Scan for the cell matching the given text and deliver its [X, Y] coordinate at center. 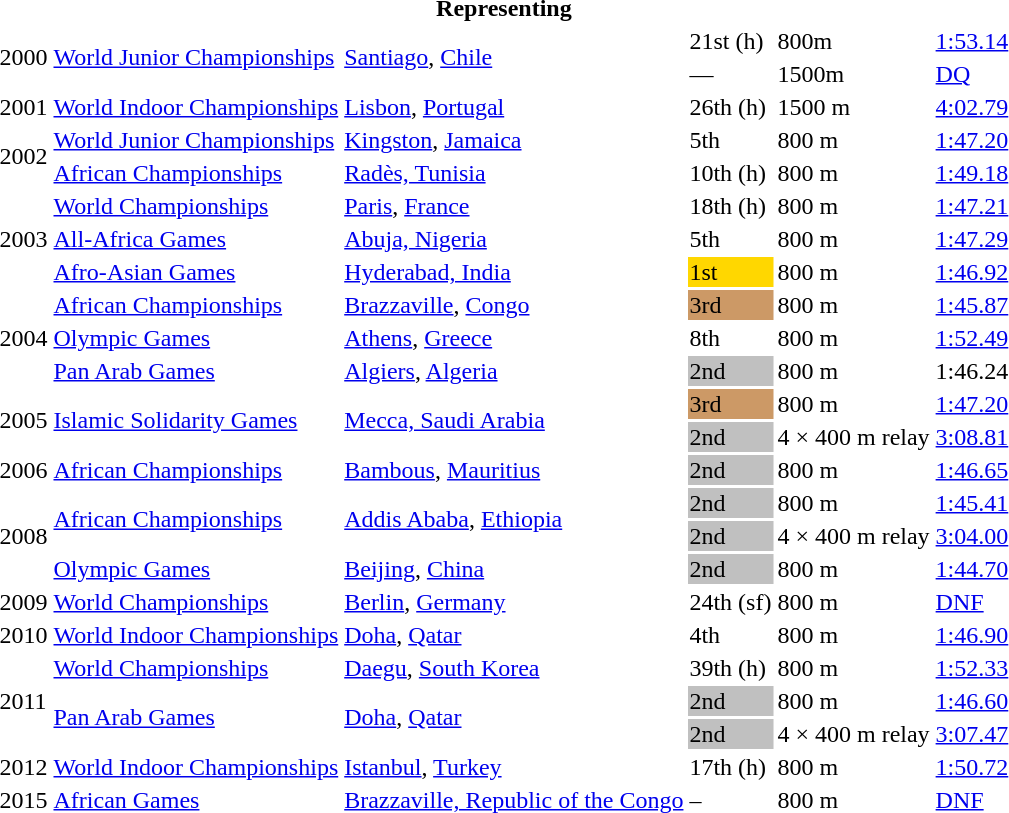
800m [854, 41]
17th (h) [730, 767]
Hyderabad, India [514, 272]
Algiers, Algeria [514, 371]
Daegu, South Korea [514, 668]
Istanbul, Turkey [514, 767]
Afro-Asian Games [196, 272]
26th (h) [730, 107]
1500m [854, 74]
1st [730, 272]
18th (h) [730, 206]
Kingston, Jamaica [514, 140]
Radès, Tunisia [514, 173]
Islamic Solidarity Games [196, 420]
Mecca, Saudi Arabia [514, 420]
39th (h) [730, 668]
21st (h) [730, 41]
Paris, France [514, 206]
10th (h) [730, 173]
Athens, Greece [514, 338]
24th (sf) [730, 602]
Santiago, Chile [514, 58]
Brazzaville, Congo [514, 305]
Bambous, Mauritius [514, 470]
Berlin, Germany [514, 602]
— [730, 74]
Lisbon, Portugal [514, 107]
1500 m [854, 107]
Addis Ababa, Ethiopia [514, 520]
4th [730, 635]
Abuja, Nigeria [514, 239]
All-Africa Games [196, 239]
Beijing, China [514, 569]
8th [730, 338]
